Return [x, y] of the center of cell containing provided text 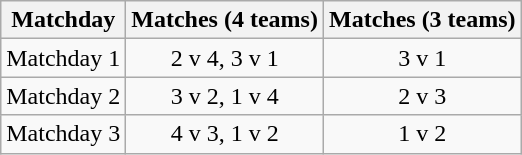
Matchday 2 [64, 96]
2 v 3 [422, 96]
4 v 3, 1 v 2 [225, 134]
Matches (4 teams) [225, 20]
3 v 2, 1 v 4 [225, 96]
Matchday [64, 20]
3 v 1 [422, 58]
Matchday 1 [64, 58]
Matches (3 teams) [422, 20]
1 v 2 [422, 134]
2 v 4, 3 v 1 [225, 58]
Matchday 3 [64, 134]
